Scan for the cell matching the given text and deliver its (X, Y) coordinate at center. 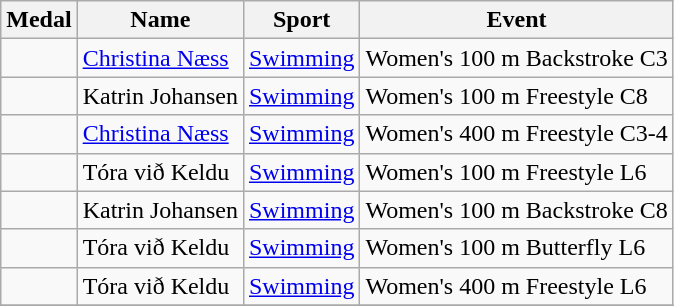
Women's 400 m Freestyle L6 (516, 286)
Women's 100 m Butterfly L6 (516, 248)
Women's 100 m Freestyle L6 (516, 172)
Women's 400 m Freestyle C3-4 (516, 134)
Women's 100 m Backstroke C8 (516, 210)
Sport (301, 20)
Medal (39, 20)
Women's 100 m Freestyle C8 (516, 96)
Name (160, 20)
Event (516, 20)
Women's 100 m Backstroke C3 (516, 58)
